From the cell containing the given text, extract its center point as (x, y) coordinate. 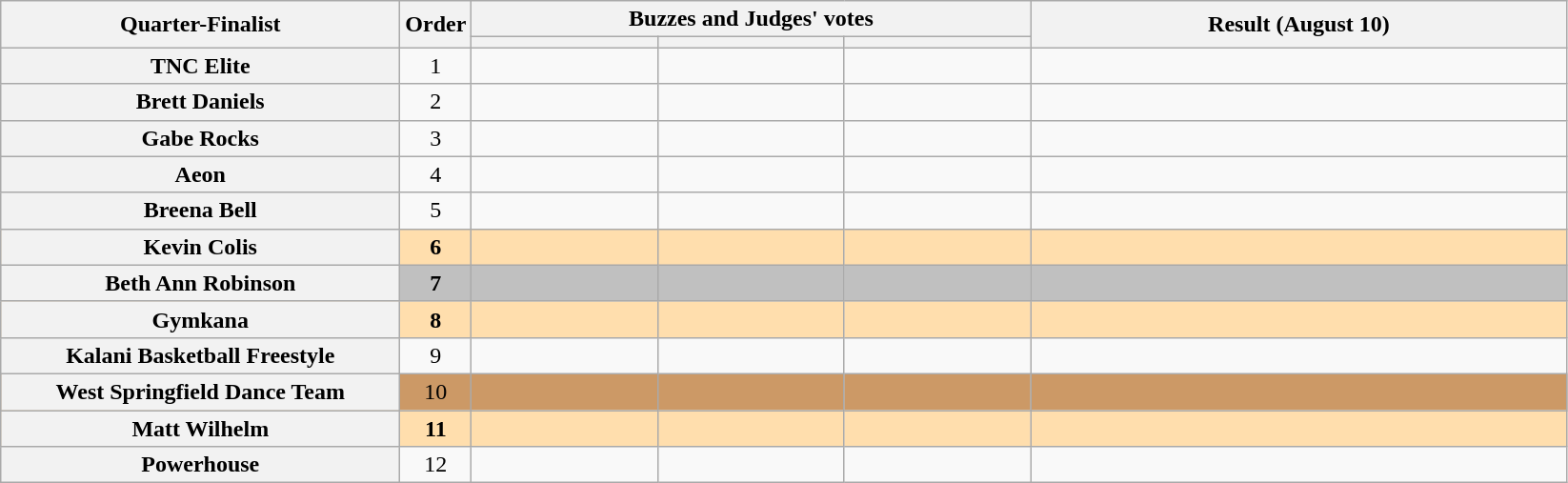
Gymkana (200, 319)
6 (436, 247)
Breena Bell (200, 211)
7 (436, 283)
West Springfield Dance Team (200, 392)
Powerhouse (200, 465)
TNC Elite (200, 66)
11 (436, 428)
3 (436, 138)
Result (August 10) (1299, 25)
Beth Ann Robinson (200, 283)
Gabe Rocks (200, 138)
8 (436, 319)
2 (436, 102)
1 (436, 66)
10 (436, 392)
9 (436, 355)
Aeon (200, 174)
Order (436, 25)
5 (436, 211)
Matt Wilhelm (200, 428)
Kalani Basketball Freestyle (200, 355)
4 (436, 174)
Quarter-Finalist (200, 25)
Brett Daniels (200, 102)
12 (436, 465)
Kevin Colis (200, 247)
Buzzes and Judges' votes (751, 19)
